Detect which cell encompasses the target text, then output its [X, Y] center coordinate. 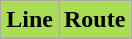
Route [94, 20]
Line [30, 20]
